For the text-containing cell, return its midpoint in [x, y] coordinate format. 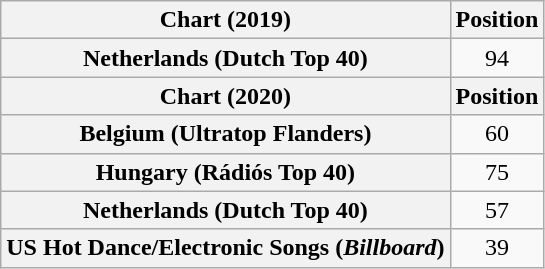
60 [497, 134]
US Hot Dance/Electronic Songs (Billboard) [226, 248]
Chart (2020) [226, 96]
39 [497, 248]
57 [497, 210]
94 [497, 58]
75 [497, 172]
Belgium (Ultratop Flanders) [226, 134]
Chart (2019) [226, 20]
Hungary (Rádiós Top 40) [226, 172]
